Locate the cell with the specified text and output its (X, Y) center coordinate. 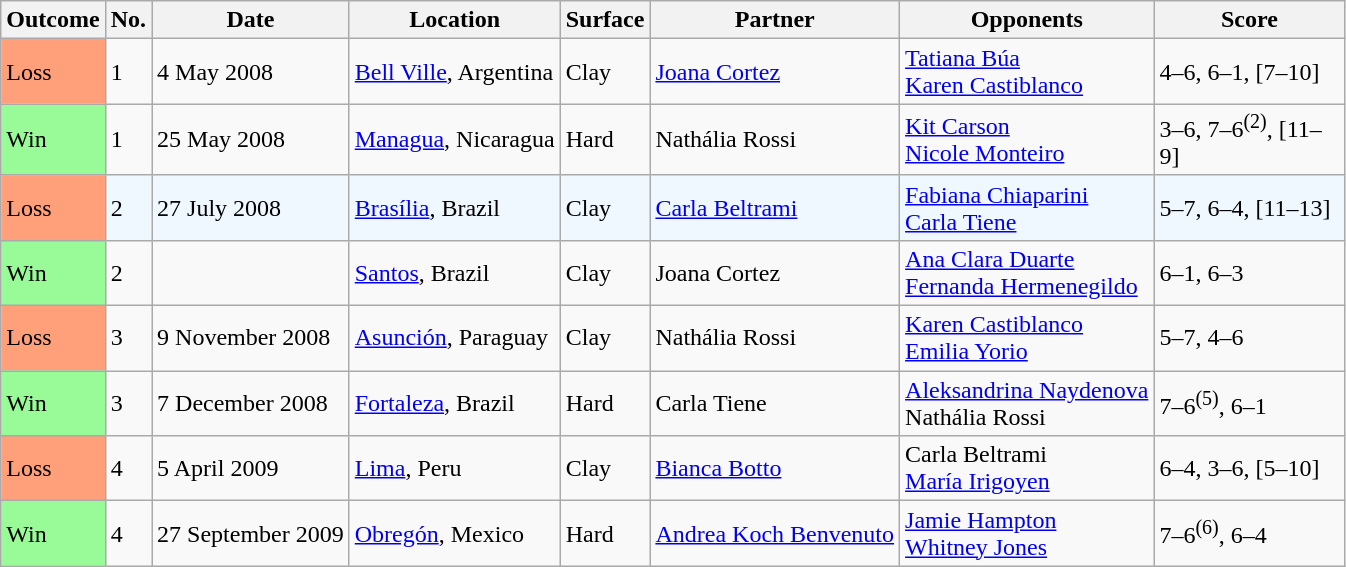
Managua, Nicaragua (454, 140)
6–4, 3–6, [5–10] (1250, 468)
Bianca Botto (775, 468)
Aleksandrina Naydenova Nathália Rossi (1027, 404)
Opponents (1027, 20)
9 November 2008 (251, 338)
Ana Clara Duarte Fernanda Hermenegildo (1027, 272)
Obregón, Mexico (454, 534)
Carla Tiene (775, 404)
7–6(5), 6–1 (1250, 404)
Lima, Peru (454, 468)
Location (454, 20)
Score (1250, 20)
5 April 2009 (251, 468)
5–7, 4–6 (1250, 338)
Fabiana Chiaparini Carla Tiene (1027, 208)
Kit Carson Nicole Monteiro (1027, 140)
No. (128, 20)
Carla Beltrami María Irigoyen (1027, 468)
6–1, 6–3 (1250, 272)
Santos, Brazil (454, 272)
25 May 2008 (251, 140)
Carla Beltrami (775, 208)
Asunción, Paraguay (454, 338)
27 July 2008 (251, 208)
Brasília, Brazil (454, 208)
Tatiana Búa Karen Castiblanco (1027, 72)
Date (251, 20)
27 September 2009 (251, 534)
Partner (775, 20)
Fortaleza, Brazil (454, 404)
3–6, 7–6(2), [11–9] (1250, 140)
5–7, 6–4, [11–13] (1250, 208)
Karen Castiblanco Emilia Yorio (1027, 338)
4–6, 6–1, [7–10] (1250, 72)
Bell Ville, Argentina (454, 72)
Jamie Hampton Whitney Jones (1027, 534)
7–6(6), 6–4 (1250, 534)
Surface (605, 20)
7 December 2008 (251, 404)
Andrea Koch Benvenuto (775, 534)
Outcome (53, 20)
4 May 2008 (251, 72)
